Return the [x, y] coordinate for the center point of the cell that contains the specified text.  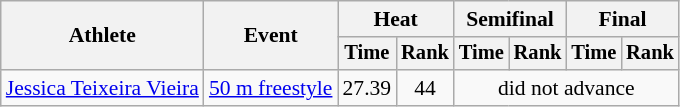
Heat [396, 19]
did not advance [566, 88]
27.39 [368, 88]
Event [271, 36]
Semifinal [510, 19]
Jessica Teixeira Vieira [102, 88]
44 [425, 88]
Athlete [102, 36]
Final [622, 19]
50 m freestyle [271, 88]
